Search for the cell housing the specified text and yield its [X, Y] center coordinate. 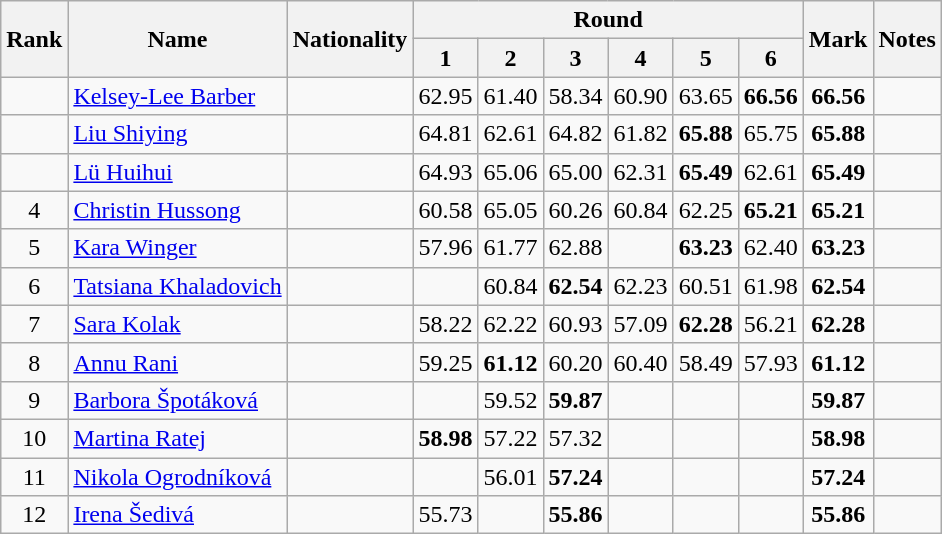
62.88 [576, 248]
56.21 [770, 324]
65.05 [510, 210]
Name [178, 39]
64.82 [576, 134]
59.52 [510, 400]
Kelsey-Lee Barber [178, 96]
57.22 [510, 438]
65.00 [576, 172]
58.22 [446, 324]
3 [576, 58]
Barbora Špotáková [178, 400]
12 [34, 515]
Rank [34, 39]
62.31 [640, 172]
Round [608, 20]
7 [34, 324]
Notes [907, 39]
60.58 [446, 210]
64.81 [446, 134]
60.40 [640, 362]
61.40 [510, 96]
60.51 [706, 286]
60.26 [576, 210]
8 [34, 362]
Irena Šedivá [178, 515]
60.90 [640, 96]
60.93 [576, 324]
57.09 [640, 324]
64.93 [446, 172]
61.82 [640, 134]
9 [34, 400]
58.49 [706, 362]
65.75 [770, 134]
61.77 [510, 248]
65.06 [510, 172]
57.32 [576, 438]
Nikola Ogrodníková [178, 477]
Tatsiana Khaladovich [178, 286]
Nationality [350, 39]
2 [510, 58]
62.40 [770, 248]
62.95 [446, 96]
Sara Kolak [178, 324]
57.93 [770, 362]
61.98 [770, 286]
59.25 [446, 362]
62.23 [640, 286]
Mark [838, 39]
55.73 [446, 515]
62.22 [510, 324]
1 [446, 58]
Christin Hussong [178, 210]
56.01 [510, 477]
60.20 [576, 362]
10 [34, 438]
Kara Winger [178, 248]
58.34 [576, 96]
Liu Shiying [178, 134]
62.25 [706, 210]
11 [34, 477]
Lü Huihui [178, 172]
Martina Ratej [178, 438]
63.65 [706, 96]
Annu Rani [178, 362]
57.96 [446, 248]
